Identify which cell holds the provided text, then report its [x, y] central coordinate. 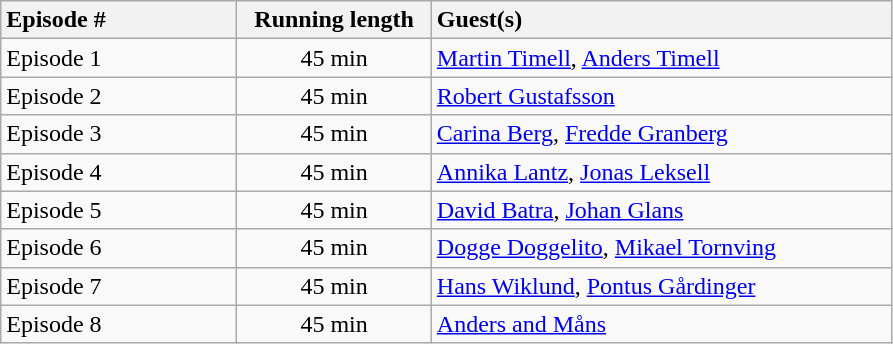
Dogge Doggelito, Mikael Tornving [662, 248]
Martin Timell, Anders Timell [662, 58]
Anders and Måns [662, 324]
Episode 1 [119, 58]
Episode 6 [119, 248]
Hans Wiklund, Pontus Gårdinger [662, 286]
Episode 2 [119, 96]
Robert Gustafsson [662, 96]
Episode 8 [119, 324]
Episode 4 [119, 172]
David Batra, Johan Glans [662, 210]
Carina Berg, Fredde Granberg [662, 134]
Annika Lantz, Jonas Leksell [662, 172]
Episode 7 [119, 286]
Episode # [119, 20]
Episode 3 [119, 134]
Running length [334, 20]
Guest(s) [662, 20]
Episode 5 [119, 210]
